Identify which cell holds the provided text, then report its [x, y] central coordinate. 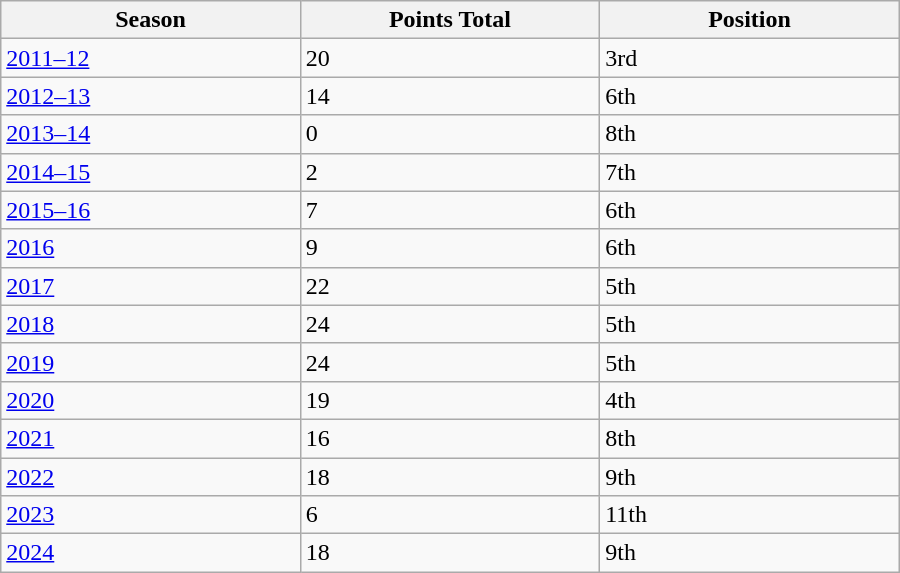
2016 [150, 248]
2021 [150, 438]
2020 [150, 400]
7th [750, 172]
2022 [150, 477]
2 [450, 172]
9 [450, 248]
2023 [150, 515]
16 [450, 438]
11th [750, 515]
Position [750, 20]
3rd [750, 58]
22 [450, 286]
2024 [150, 553]
2011–12 [150, 58]
Season [150, 20]
19 [450, 400]
Points Total [450, 20]
2018 [150, 324]
20 [450, 58]
2014–15 [150, 172]
2013–14 [150, 134]
0 [450, 134]
7 [450, 210]
2017 [150, 286]
2015–16 [150, 210]
14 [450, 96]
6 [450, 515]
2012–13 [150, 96]
4th [750, 400]
2019 [150, 362]
